From the cell containing the given text, extract its center point as [x, y] coordinate. 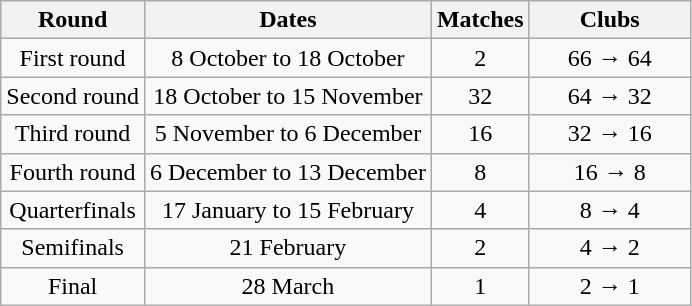
Dates [288, 20]
Semifinals [73, 248]
Round [73, 20]
Second round [73, 96]
8 October to 18 October [288, 58]
4 → 2 [610, 248]
4 [480, 210]
8 → 4 [610, 210]
2 → 1 [610, 286]
64 → 32 [610, 96]
66 → 64 [610, 58]
8 [480, 172]
1 [480, 286]
First round [73, 58]
21 February [288, 248]
Third round [73, 134]
Clubs [610, 20]
16 [480, 134]
17 January to 15 February [288, 210]
Final [73, 286]
6 December to 13 December [288, 172]
Fourth round [73, 172]
Matches [480, 20]
32 → 16 [610, 134]
28 March [288, 286]
5 November to 6 December [288, 134]
32 [480, 96]
18 October to 15 November [288, 96]
Quarterfinals [73, 210]
16 → 8 [610, 172]
